Output the (X, Y) coordinate of the center of the cell containing the given text.  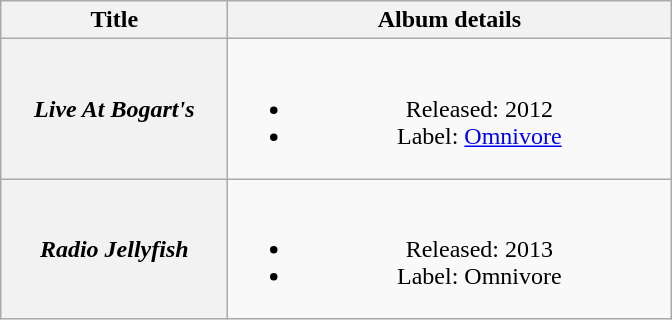
Released: 2013Label: Omnivore (450, 249)
Released: 2012Label: Omnivore (450, 109)
Live At Bogart's (114, 109)
Album details (450, 20)
Radio Jellyfish (114, 249)
Title (114, 20)
